Return (X, Y) of the center of cell containing provided text 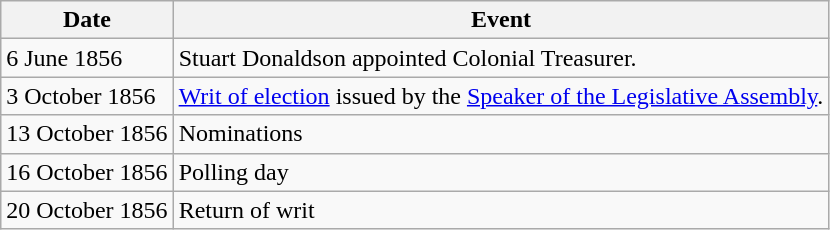
3 October 1856 (87, 96)
Date (87, 20)
Writ of election issued by the Speaker of the Legislative Assembly. (501, 96)
Polling day (501, 172)
13 October 1856 (87, 134)
6 June 1856 (87, 58)
Nominations (501, 134)
Event (501, 20)
Stuart Donaldson appointed Colonial Treasurer. (501, 58)
16 October 1856 (87, 172)
20 October 1856 (87, 210)
Return of writ (501, 210)
